Extract the [X, Y] coordinate from the center of the cell holding the provided text.  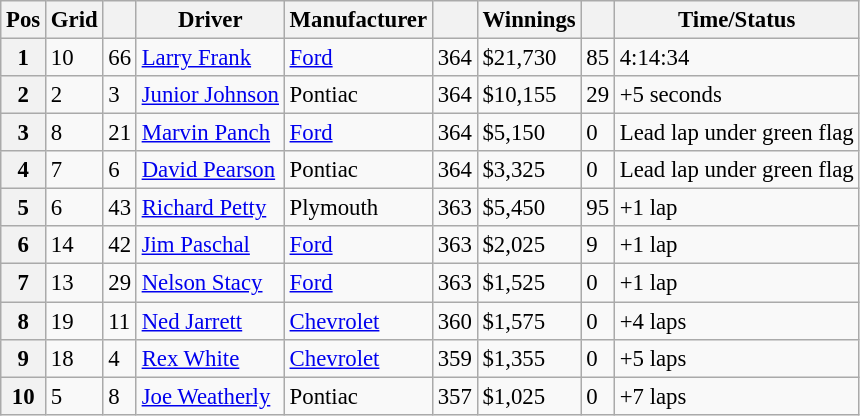
Nelson Stacy [210, 283]
$5,150 [529, 133]
4:14:34 [736, 58]
Joe Weatherly [210, 396]
David Pearson [210, 170]
13 [74, 283]
$1,355 [529, 358]
Ned Jarrett [210, 321]
$21,730 [529, 58]
$2,025 [529, 245]
Junior Johnson [210, 95]
11 [120, 321]
$5,450 [529, 208]
66 [120, 58]
Jim Paschal [210, 245]
95 [598, 208]
+5 laps [736, 358]
Manufacturer [358, 20]
$1,025 [529, 396]
357 [454, 396]
1 [24, 58]
$3,325 [529, 170]
42 [120, 245]
$1,525 [529, 283]
Winnings [529, 20]
Driver [210, 20]
Rex White [210, 358]
$1,575 [529, 321]
Larry Frank [210, 58]
Marvin Panch [210, 133]
Pos [24, 20]
+5 seconds [736, 95]
+4 laps [736, 321]
Richard Petty [210, 208]
43 [120, 208]
359 [454, 358]
+7 laps [736, 396]
Plymouth [358, 208]
14 [74, 245]
21 [120, 133]
$10,155 [529, 95]
360 [454, 321]
Grid [74, 20]
85 [598, 58]
Time/Status [736, 20]
19 [74, 321]
18 [74, 358]
